Return the (x, y) coordinate for the center point of the cell that contains the specified text.  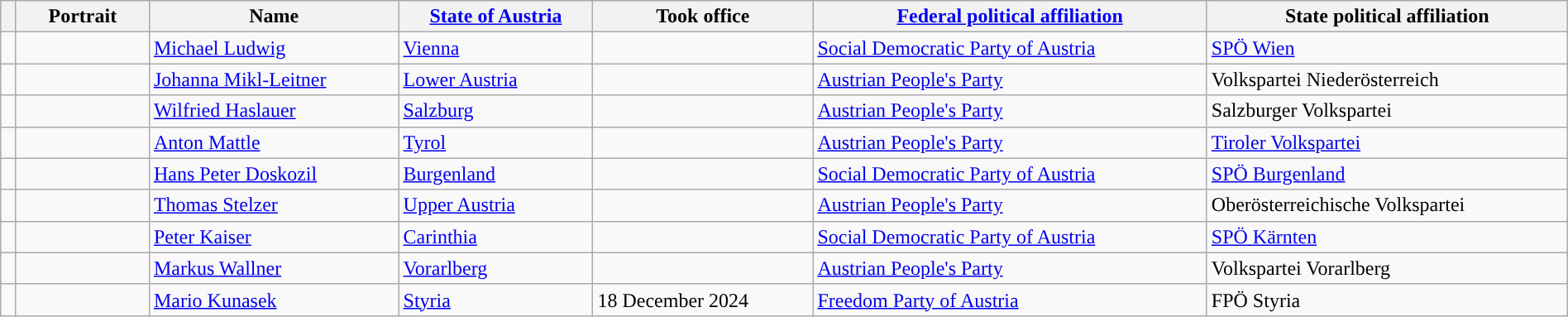
Michael Ludwig (274, 48)
SPÖ Kärnten (1387, 237)
Name (274, 17)
Volkspartei Vorarlberg (1387, 268)
Styria (496, 300)
Johanna Mikl-Leitner (274, 79)
Mario Kunasek (274, 300)
Peter Kaiser (274, 237)
Thomas Stelzer (274, 205)
Vienna (496, 48)
Lower Austria (496, 79)
Oberösterreichische Volkspartei (1387, 205)
Wilfried Haslauer (274, 111)
Vorarlberg (496, 268)
Burgenland (496, 174)
Took office (703, 17)
Volkspartei Niederösterreich (1387, 79)
State political affiliation (1387, 17)
SPÖ Burgenland (1387, 174)
SPÖ Wien (1387, 48)
Markus Wallner (274, 268)
Tiroler Volkspartei (1387, 142)
Carinthia (496, 237)
Freedom Party of Austria (1010, 300)
State of Austria (496, 17)
Anton Mattle (274, 142)
Upper Austria (496, 205)
Salzburg (496, 111)
Hans Peter Doskozil (274, 174)
Salzburger Volkspartei (1387, 111)
18 December 2024 (703, 300)
FPÖ Styria (1387, 300)
Federal political affiliation (1010, 17)
Portrait (83, 17)
Tyrol (496, 142)
